Capture the cell that displays the provided text and extract its [x, y] central coordinate. 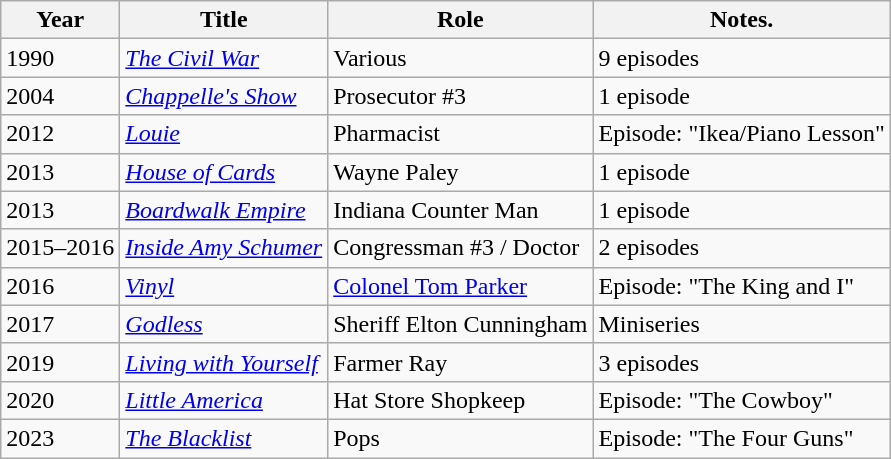
2019 [60, 362]
Episode: "The King and I" [742, 286]
Godless [224, 324]
2015–2016 [60, 248]
Indiana Counter Man [460, 210]
Prosecutor #3 [460, 96]
2020 [60, 400]
2017 [60, 324]
Hat Store Shopkeep [460, 400]
2 episodes [742, 248]
2023 [60, 438]
Episode: "The Four Guns" [742, 438]
Role [460, 20]
2012 [60, 134]
Year [60, 20]
The Blacklist [224, 438]
Title [224, 20]
Vinyl [224, 286]
Sheriff Elton Cunningham [460, 324]
Various [460, 58]
Inside Amy Schumer [224, 248]
1990 [60, 58]
2004 [60, 96]
House of Cards [224, 172]
Congressman #3 / Doctor [460, 248]
Boardwalk Empire [224, 210]
2016 [60, 286]
Chappelle's Show [224, 96]
Pharmacist [460, 134]
Farmer Ray [460, 362]
Episode: "The Cowboy" [742, 400]
Episode: "Ikea/Piano Lesson" [742, 134]
Colonel Tom Parker [460, 286]
Notes. [742, 20]
3 episodes [742, 362]
Miniseries [742, 324]
The Civil War [224, 58]
Little America [224, 400]
Pops [460, 438]
Louie [224, 134]
Wayne Paley [460, 172]
Living with Yourself [224, 362]
9 episodes [742, 58]
